Return the [x, y] coordinate for the center point of the cell that contains the specified text.  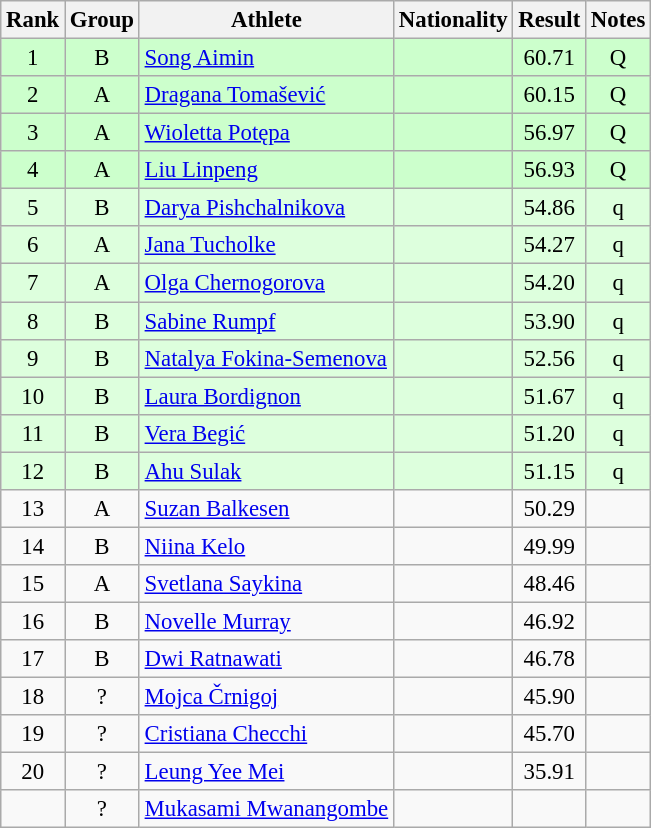
13 [33, 509]
45.90 [550, 697]
Novelle Murray [266, 621]
Suzan Balkesen [266, 509]
46.92 [550, 621]
54.86 [550, 208]
45.70 [550, 734]
51.67 [550, 396]
14 [33, 546]
Ahu Sulak [266, 471]
Niina Kelo [266, 546]
17 [33, 659]
Leung Yee Mei [266, 772]
Natalya Fokina-Semenova [266, 358]
60.71 [550, 58]
54.20 [550, 283]
16 [33, 621]
7 [33, 283]
Nationality [452, 20]
56.93 [550, 170]
4 [33, 170]
Mukasami Mwanangombe [266, 809]
35.91 [550, 772]
Svetlana Saykina [266, 584]
Athlete [266, 20]
6 [33, 245]
2 [33, 95]
Rank [33, 20]
Group [102, 20]
Result [550, 20]
Jana Tucholke [266, 245]
Sabine Rumpf [266, 321]
5 [33, 208]
Olga Chernogorova [266, 283]
9 [33, 358]
1 [33, 58]
8 [33, 321]
Dwi Ratnawati [266, 659]
12 [33, 471]
10 [33, 396]
50.29 [550, 509]
Mojca Črnigoj [266, 697]
Dragana Tomašević [266, 95]
Darya Pishchalnikova [266, 208]
51.20 [550, 433]
3 [33, 133]
Laura Bordignon [266, 396]
53.90 [550, 321]
49.99 [550, 546]
19 [33, 734]
56.97 [550, 133]
Song Aimin [266, 58]
Liu Linpeng [266, 170]
11 [33, 433]
52.56 [550, 358]
Vera Begić [266, 433]
51.15 [550, 471]
Wioletta Potępa [266, 133]
Notes [618, 20]
60.15 [550, 95]
15 [33, 584]
46.78 [550, 659]
48.46 [550, 584]
20 [33, 772]
18 [33, 697]
54.27 [550, 245]
Cristiana Checchi [266, 734]
